Find where the given text appears and provide that cell's center as (x, y) coordinate. 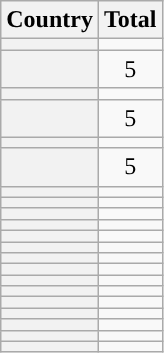
Country (50, 20)
Total (130, 20)
